For the text-containing cell, return its midpoint in (x, y) coordinate format. 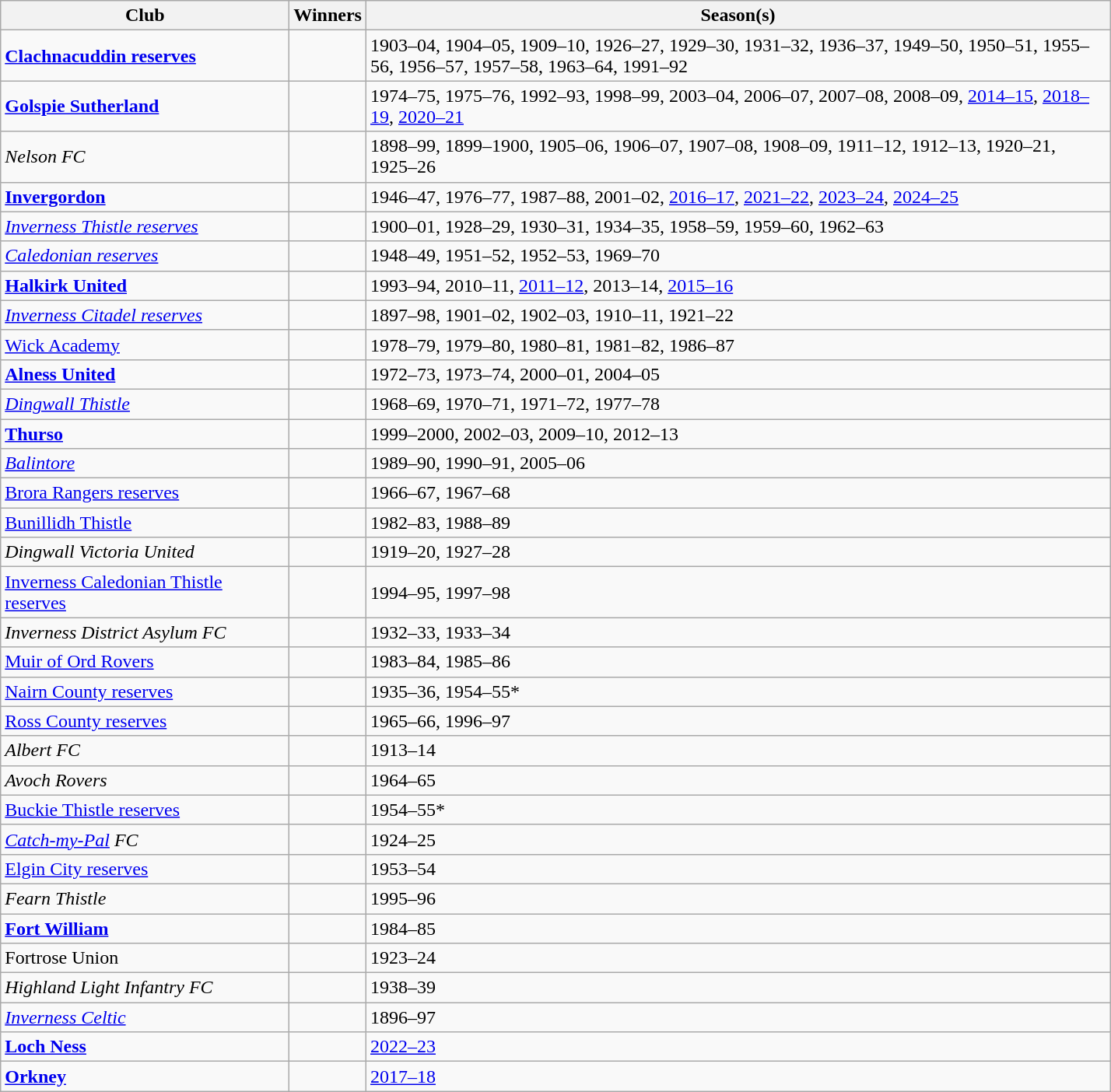
1898–99, 1899–1900, 1905–06, 1906–07, 1907–08, 1908–09, 1911–12, 1912–13, 1920–21, 1925–26 (738, 157)
Caledonian reserves (145, 256)
2017–18 (738, 1076)
Buckie Thistle reserves (145, 810)
Muir of Ord Rovers (145, 662)
1978–79, 1979–80, 1980–81, 1981–82, 1986–87 (738, 345)
1938–39 (738, 988)
1993–94, 2010–11, 2011–12, 2013–14, 2015–16 (738, 285)
1965–66, 1996–97 (738, 721)
1913–14 (738, 751)
1966–67, 1967–68 (738, 493)
Thurso (145, 433)
Fortrose Union (145, 958)
Clachnacuddin reserves (145, 56)
Elgin City reserves (145, 869)
Golspie Sutherland (145, 106)
Highland Light Infantry FC (145, 988)
Dingwall Victoria United (145, 552)
1964–65 (738, 780)
Loch Ness (145, 1047)
Balintore (145, 464)
1935–36, 1954–55* (738, 691)
1995–96 (738, 898)
1924–25 (738, 839)
1972–73, 1973–74, 2000–01, 2004–05 (738, 374)
1896–97 (738, 1017)
1999–2000, 2002–03, 2009–10, 2012–13 (738, 433)
Inverness Caledonian Thistle reserves (145, 593)
Dingwall Thistle (145, 404)
Inverness Celtic (145, 1017)
1923–24 (738, 958)
Alness United (145, 374)
Bunillidh Thistle (145, 523)
Fearn Thistle (145, 898)
1948–49, 1951–52, 1952–53, 1969–70 (738, 256)
Avoch Rovers (145, 780)
Ross County reserves (145, 721)
Invergordon (145, 197)
Winners (328, 16)
1897–98, 1901–02, 1902–03, 1910–11, 1921–22 (738, 315)
1900–01, 1928–29, 1930–31, 1934–35, 1958–59, 1959–60, 1962–63 (738, 226)
Halkirk United (145, 285)
2022–23 (738, 1047)
Albert FC (145, 751)
1989–90, 1990–91, 2005–06 (738, 464)
Club (145, 16)
1984–85 (738, 928)
1974–75, 1975–76, 1992–93, 1998–99, 2003–04, 2006–07, 2007–08, 2008–09, 2014–15, 2018–19, 2020–21 (738, 106)
1946–47, 1976–77, 1987–88, 2001–02, 2016–17, 2021–22, 2023–24, 2024–25 (738, 197)
1954–55* (738, 810)
1982–83, 1988–89 (738, 523)
1919–20, 1927–28 (738, 552)
Wick Academy (145, 345)
1903–04, 1904–05, 1909–10, 1926–27, 1929–30, 1931–32, 1936–37, 1949–50, 1950–51, 1955–56, 1956–57, 1957–58, 1963–64, 1991–92 (738, 56)
Inverness District Asylum FC (145, 632)
Catch-my-Pal FC (145, 839)
Nelson FC (145, 157)
1968–69, 1970–71, 1971–72, 1977–78 (738, 404)
Inverness Citadel reserves (145, 315)
1953–54 (738, 869)
Brora Rangers reserves (145, 493)
1983–84, 1985–86 (738, 662)
Fort William (145, 928)
Nairn County reserves (145, 691)
Inverness Thistle reserves (145, 226)
1932–33, 1933–34 (738, 632)
1994–95, 1997–98 (738, 593)
Orkney (145, 1076)
Season(s) (738, 16)
